Capture the cell that displays the provided text and extract its (x, y) central coordinate. 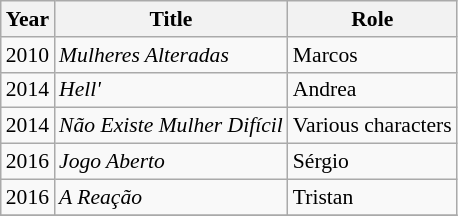
Various characters (372, 126)
Title (171, 19)
Andrea (372, 90)
Não Existe Mulher Difícil (171, 126)
2010 (28, 55)
Sérgio (372, 162)
A Reação (171, 197)
Mulheres Alteradas (171, 55)
Tristan (372, 197)
Hell' (171, 90)
Year (28, 19)
Marcos (372, 55)
Jogo Aberto (171, 162)
Role (372, 19)
